Return (X, Y) of the center of cell containing provided text 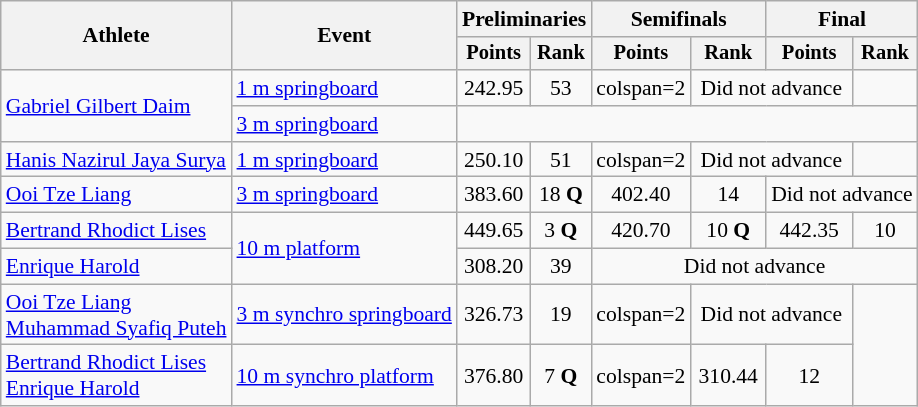
39 (560, 267)
Ooi Tze Liang Muhammad Syafiq Puteh (116, 314)
Bertrand Rhodict Lises (116, 231)
10 m platform (344, 248)
3 Q (560, 231)
53 (560, 88)
308.20 (494, 267)
Final (842, 19)
10 m synchro platform (344, 376)
Preliminaries (524, 19)
310.44 (728, 376)
Gabriel Gilbert Daim (116, 106)
242.95 (494, 88)
12 (809, 376)
Bertrand Rhodict Lises Enrique Harold (116, 376)
Athlete (116, 36)
14 (728, 195)
51 (560, 160)
250.10 (494, 160)
420.70 (640, 231)
Hanis Nazirul Jaya Surya (116, 160)
7 Q (560, 376)
402.40 (640, 195)
326.73 (494, 314)
Enrique Harold (116, 267)
449.65 (494, 231)
Event (344, 36)
10 (884, 231)
Semifinals (678, 19)
3 m synchro springboard (344, 314)
19 (560, 314)
376.80 (494, 376)
Ooi Tze Liang (116, 195)
10 Q (728, 231)
442.35 (809, 231)
383.60 (494, 195)
18 Q (560, 195)
